Find where the given text appears and provide that cell's center as (x, y) coordinate. 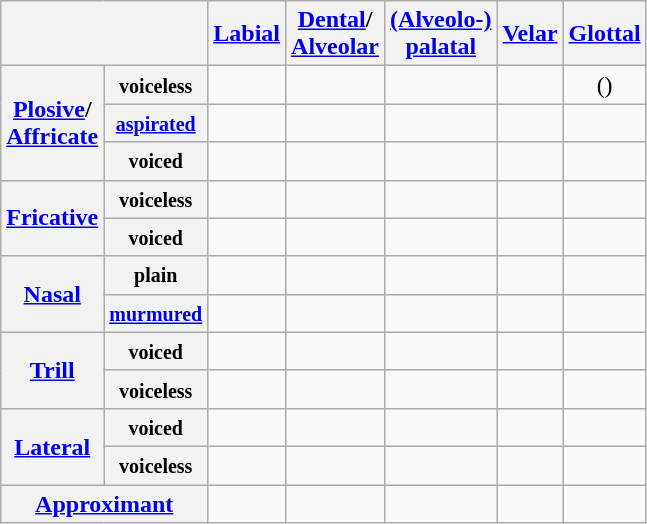
Plosive/Affricate (52, 123)
Labial (247, 34)
Trill (52, 370)
Velar (530, 34)
aspirated (156, 123)
Approximant (104, 503)
Fricative (52, 218)
plain (156, 275)
Glottal (604, 34)
() (604, 85)
murmured (156, 313)
Dental/Alveolar (336, 34)
Lateral (52, 446)
Nasal (52, 294)
(Alveolo-)palatal (441, 34)
